Pinpoint the cell where the given text exists, returning its (x, y) midpoint coordinate. 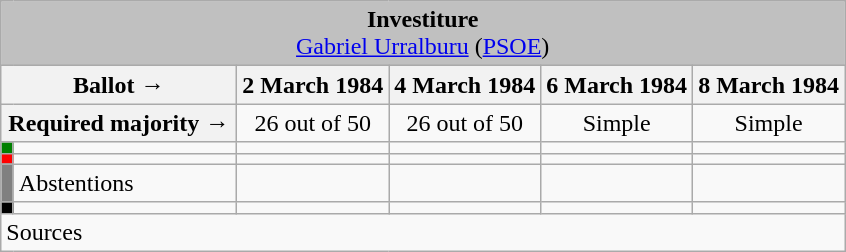
Required majority → (119, 123)
Abstentions (125, 183)
Ballot → (119, 85)
4 March 1984 (465, 85)
8 March 1984 (769, 85)
6 March 1984 (617, 85)
2 March 1984 (313, 85)
Sources (423, 232)
InvestitureGabriel Urralburu (PSOE) (423, 34)
